Capture the cell that displays the provided text and extract its (x, y) central coordinate. 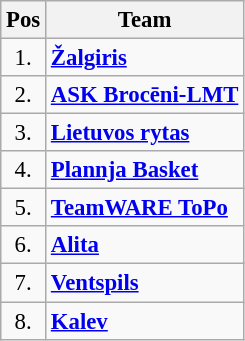
1. (24, 58)
Ventspils (145, 283)
6. (24, 245)
4. (24, 170)
8. (24, 321)
Alita (145, 245)
3. (24, 133)
Lietuvos rytas (145, 133)
5. (24, 208)
TeamWARE ToPo (145, 208)
7. (24, 283)
Kalev (145, 321)
Pos (24, 20)
Team (145, 20)
2. (24, 95)
ASK Brocēni-LMT (145, 95)
Plannja Basket (145, 170)
Žalgiris (145, 58)
